Locate the cell with the specified text and output its [x, y] center coordinate. 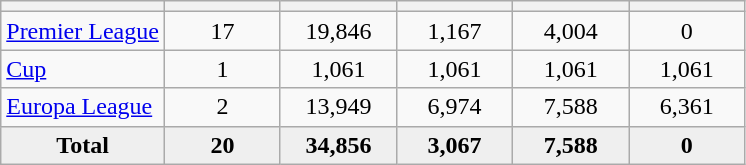
6,974 [455, 107]
Premier League [83, 31]
6,361 [687, 107]
2 [222, 107]
1,167 [455, 31]
Cup [83, 69]
4,004 [571, 31]
17 [222, 31]
3,067 [455, 145]
Europa League [83, 107]
34,856 [338, 145]
1 [222, 69]
20 [222, 145]
19,846 [338, 31]
13,949 [338, 107]
Total [83, 145]
